Detect which cell encompasses the target text, then output its (X, Y) center coordinate. 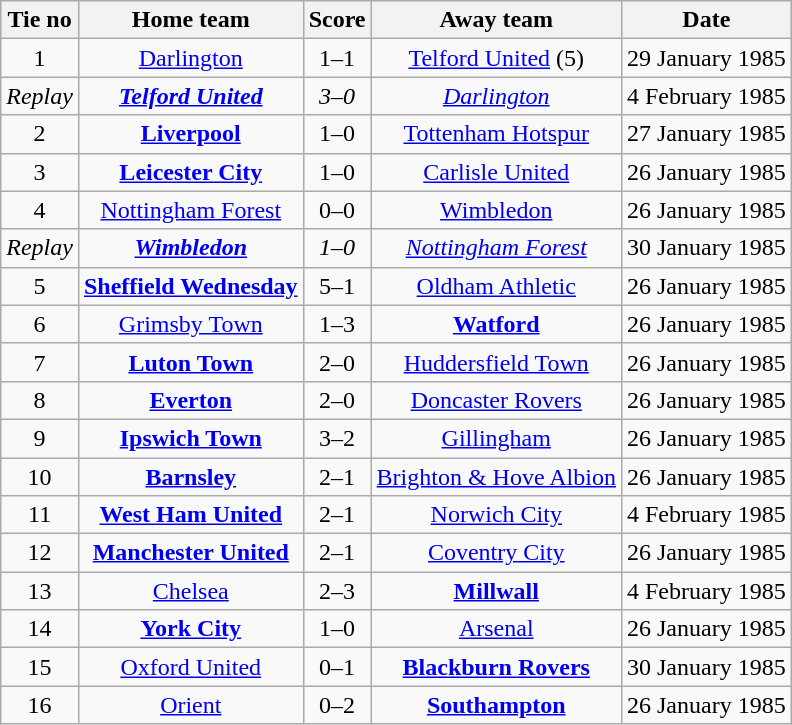
Luton Town (190, 362)
1–1 (337, 58)
Carlisle United (496, 172)
Liverpool (190, 134)
Grimsby Town (190, 324)
Sheffield Wednesday (190, 286)
29 January 1985 (706, 58)
Chelsea (190, 591)
Score (337, 20)
Telford United (190, 96)
11 (40, 515)
Doncaster Rovers (496, 400)
West Ham United (190, 515)
Manchester United (190, 553)
2–3 (337, 591)
Arsenal (496, 629)
Norwich City (496, 515)
Watford (496, 324)
7 (40, 362)
1–3 (337, 324)
0–0 (337, 210)
Southampton (496, 705)
6 (40, 324)
3–2 (337, 438)
Telford United (5) (496, 58)
3 (40, 172)
Oldham Athletic (496, 286)
0–1 (337, 667)
3–0 (337, 96)
Gillingham (496, 438)
Coventry City (496, 553)
Brighton & Hove Albion (496, 477)
15 (40, 667)
9 (40, 438)
2 (40, 134)
Blackburn Rovers (496, 667)
Tottenham Hotspur (496, 134)
Away team (496, 20)
Date (706, 20)
Millwall (496, 591)
Huddersfield Town (496, 362)
Ipswich Town (190, 438)
27 January 1985 (706, 134)
Barnsley (190, 477)
12 (40, 553)
Everton (190, 400)
13 (40, 591)
5 (40, 286)
Orient (190, 705)
16 (40, 705)
0–2 (337, 705)
10 (40, 477)
8 (40, 400)
York City (190, 629)
Oxford United (190, 667)
14 (40, 629)
1 (40, 58)
5–1 (337, 286)
Leicester City (190, 172)
Tie no (40, 20)
4 (40, 210)
Home team (190, 20)
